Scan for the cell matching the given text and deliver its [X, Y] coordinate at center. 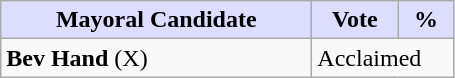
Mayoral Candidate [156, 20]
Vote [355, 20]
Bev Hand (X) [156, 58]
Acclaimed [383, 58]
% [426, 20]
